Pinpoint the cell where the given text exists, returning its [x, y] midpoint coordinate. 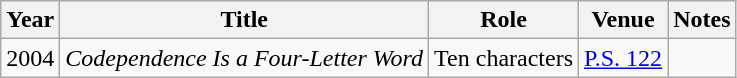
Year [30, 20]
P.S. 122 [624, 58]
Title [244, 20]
Ten characters [504, 58]
Notes [702, 20]
2004 [30, 58]
Role [504, 20]
Codependence Is a Four-Letter Word [244, 58]
Venue [624, 20]
